Return the [x, y] coordinate for the center point of the cell that contains the specified text.  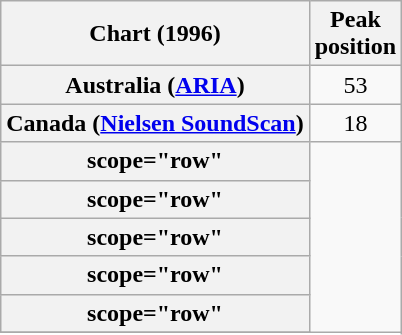
Australia (ARIA) [155, 85]
Peakposition [355, 34]
Chart (1996) [155, 34]
53 [355, 85]
18 [355, 123]
Canada (Nielsen SoundScan) [155, 123]
